For the text-containing cell, return its midpoint in [X, Y] coordinate format. 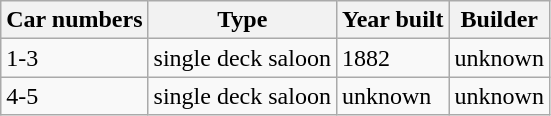
1-3 [74, 58]
Year built [392, 20]
Car numbers [74, 20]
Type [242, 20]
1882 [392, 58]
4-5 [74, 96]
Builder [499, 20]
